For the text-containing cell, return its midpoint in (X, Y) coordinate format. 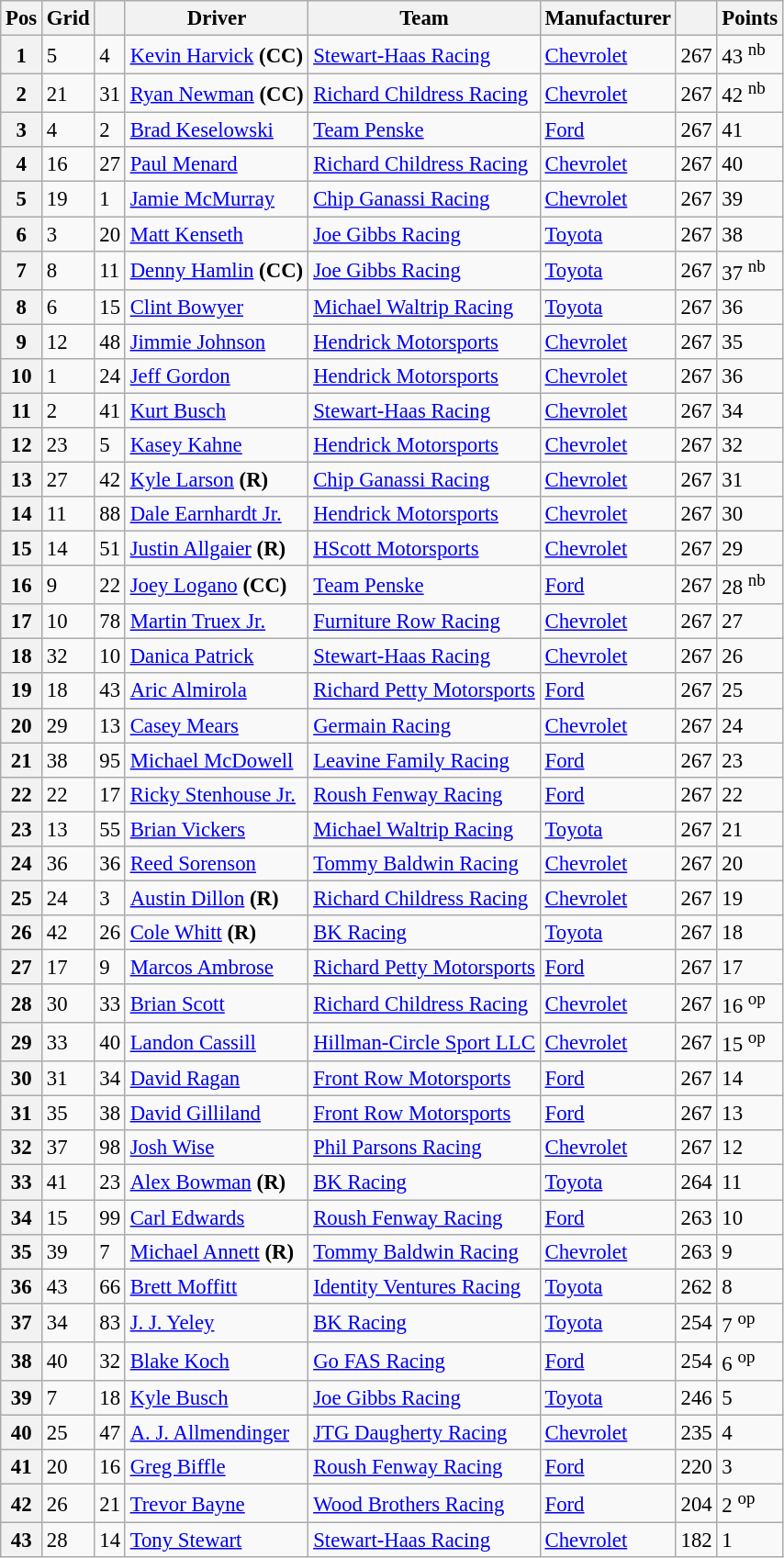
66 (110, 1286)
78 (110, 622)
Michael McDowell (217, 760)
95 (110, 760)
Furniture Row Racing (424, 622)
Kurt Busch (217, 410)
A. J. Allmendinger (217, 1432)
David Gilliland (217, 1114)
J. J. Yeley (217, 1322)
88 (110, 514)
Kyle Busch (217, 1398)
83 (110, 1322)
Michael Annett (R) (217, 1251)
262 (696, 1286)
246 (696, 1398)
15 op (749, 1042)
Danica Patrick (217, 656)
Brian Scott (217, 1003)
Clint Bowyer (217, 307)
Kevin Harvick (CC) (217, 55)
Joey Logano (CC) (217, 585)
Brad Keselowski (217, 130)
Trevor Bayne (217, 1504)
98 (110, 1149)
Josh Wise (217, 1149)
Leavine Family Racing (424, 760)
Matt Kenseth (217, 234)
Points (749, 18)
Tony Stewart (217, 1541)
Identity Ventures Racing (424, 1286)
Team (424, 18)
Ricky Stenhouse Jr. (217, 794)
37 nb (749, 270)
204 (696, 1504)
Kyle Larson (R) (217, 479)
43 nb (749, 55)
Casey Mears (217, 725)
2 op (749, 1504)
Brian Vickers (217, 829)
Jimmie Johnson (217, 342)
Kasey Kahne (217, 445)
Martin Truex Jr. (217, 622)
47 (110, 1432)
Alex Bowman (R) (217, 1183)
42 nb (749, 94)
Jeff Gordon (217, 376)
28 nb (749, 585)
7 op (749, 1322)
Germain Racing (424, 725)
Justin Allgaier (R) (217, 549)
99 (110, 1217)
Driver (217, 18)
220 (696, 1467)
Hillman-Circle Sport LLC (424, 1042)
Jamie McMurray (217, 199)
Ryan Newman (CC) (217, 94)
6 op (749, 1362)
HScott Motorsports (424, 549)
Landon Cassill (217, 1042)
Go FAS Racing (424, 1362)
Pos (22, 18)
Wood Brothers Racing (424, 1504)
16 op (749, 1003)
Reed Sorenson (217, 864)
51 (110, 549)
Aric Almirola (217, 691)
Paul Menard (217, 164)
235 (696, 1432)
182 (696, 1541)
Dale Earnhardt Jr. (217, 514)
JTG Daugherty Racing (424, 1432)
Blake Koch (217, 1362)
55 (110, 829)
48 (110, 342)
Marcos Ambrose (217, 967)
Austin Dillon (R) (217, 898)
David Ragan (217, 1079)
Greg Biffle (217, 1467)
Brett Moffitt (217, 1286)
Carl Edwards (217, 1217)
Phil Parsons Racing (424, 1149)
264 (696, 1183)
Manufacturer (608, 18)
Cole Whitt (R) (217, 933)
Grid (68, 18)
Denny Hamlin (CC) (217, 270)
